Return [X, Y] of the center of cell containing provided text 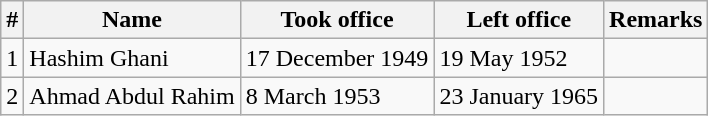
19 May 1952 [519, 58]
1 [12, 58]
23 January 1965 [519, 96]
2 [12, 96]
Ahmad Abdul Rahim [132, 96]
8 March 1953 [337, 96]
Left office [519, 20]
Name [132, 20]
Took office [337, 20]
17 December 1949 [337, 58]
Hashim Ghani [132, 58]
Remarks [656, 20]
# [12, 20]
